Find where the given text appears and provide that cell's center as [x, y] coordinate. 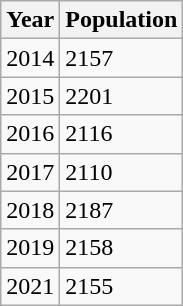
2016 [30, 134]
Year [30, 20]
2158 [122, 248]
2014 [30, 58]
2019 [30, 248]
2021 [30, 286]
2015 [30, 96]
2018 [30, 210]
2187 [122, 210]
2201 [122, 96]
2116 [122, 134]
2017 [30, 172]
2110 [122, 172]
Population [122, 20]
2155 [122, 286]
2157 [122, 58]
